Return (X, Y) of the center of cell containing provided text 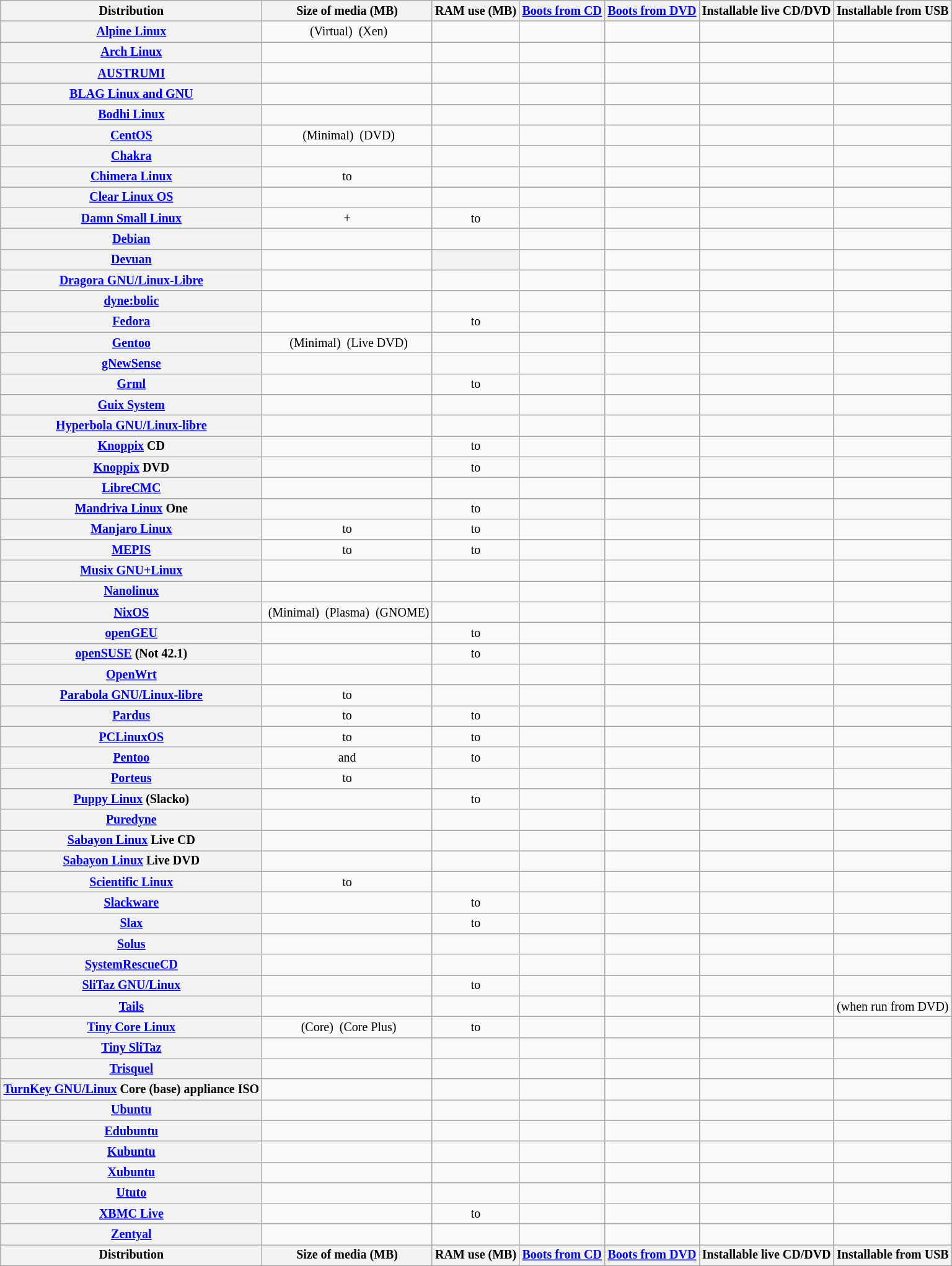
SystemRescueCD (131, 965)
Porteus (131, 778)
TurnKey GNU/Linux Core (base) appliance ISO (131, 1089)
Gentoo (131, 343)
Chakra (131, 156)
LibreCMC (131, 488)
Zentyal (131, 1234)
Parabola GNU/Linux-libre (131, 695)
(Minimal) (Live DVD) (347, 343)
Tails (131, 1006)
Sabayon Linux Live CD (131, 840)
Puredyne (131, 819)
openSUSE (Not 42.1) (131, 654)
Mandriva Linux One (131, 508)
Chimera Linux (131, 177)
OpenWrt (131, 674)
and (347, 757)
Arch Linux (131, 52)
Tiny Core Linux (131, 1027)
Debian (131, 239)
Solus (131, 944)
BLAG Linux and GNU (131, 94)
Hyperbola GNU/Linux-libre (131, 425)
dyne:bolic (131, 301)
Pardus (131, 716)
Ubuntu (131, 1110)
Bodhi Linux (131, 114)
(Core) (Core Plus) (347, 1027)
Knoppix DVD (131, 467)
openGEU (131, 633)
Kubuntu (131, 1151)
Slackware (131, 902)
XBMC Live (131, 1213)
Damn Small Linux (131, 218)
MEPIS (131, 550)
Xubuntu (131, 1172)
Alpine Linux (131, 32)
Sabayon Linux Live DVD (131, 861)
Slax (131, 923)
Musix GNU+Linux (131, 571)
Ututo (131, 1193)
Pentoo (131, 757)
+ (347, 218)
Dragora GNU/Linux-Libre (131, 280)
SliTaz GNU/Linux (131, 985)
CentOS (131, 135)
Grml (131, 384)
Puppy Linux (Slacko) (131, 799)
Guix System (131, 405)
Trisquel (131, 1068)
gNewSense (131, 363)
NixOS (131, 612)
Nanolinux (131, 591)
Scientific Linux (131, 882)
Manjaro Linux (131, 529)
(Minimal) (Plasma) (GNOME) (347, 612)
PCLinuxOS (131, 736)
Fedora (131, 322)
(Minimal) (DVD) (347, 135)
(when run from DVD) (892, 1006)
Clear Linux OS (131, 197)
Knoppix CD (131, 446)
(Virtual) (Xen) (347, 32)
Devuan (131, 260)
Tiny SliTaz (131, 1048)
Edubuntu (131, 1130)
AUSTRUMI (131, 73)
